Return the (x, y) coordinate for the center point of the cell that contains the specified text.  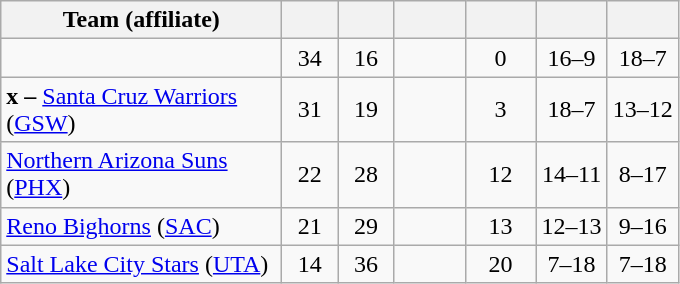
14–11 (572, 174)
12 (500, 174)
21 (310, 226)
13 (500, 226)
8–17 (642, 174)
Northern Arizona Suns (PHX) (142, 174)
28 (366, 174)
Reno Bighorns (SAC) (142, 226)
x – Santa Cruz Warriors (GSW) (142, 110)
13–12 (642, 110)
34 (310, 58)
20 (500, 264)
Salt Lake City Stars (UTA) (142, 264)
19 (366, 110)
0 (500, 58)
29 (366, 226)
16 (366, 58)
9–16 (642, 226)
16–9 (572, 58)
36 (366, 264)
3 (500, 110)
Team (affiliate) (142, 20)
14 (310, 264)
22 (310, 174)
31 (310, 110)
12–13 (572, 226)
